For the text-containing cell, return its midpoint in (x, y) coordinate format. 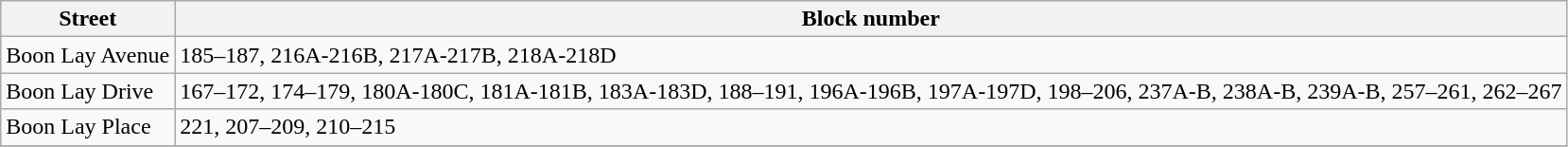
185–187, 216A-216B, 217A-217B, 218A-218D (871, 55)
221, 207–209, 210–215 (871, 127)
Block number (871, 19)
Street (88, 19)
Boon Lay Place (88, 127)
Boon Lay Drive (88, 91)
Boon Lay Avenue (88, 55)
167–172, 174–179, 180A-180C, 181A-181B, 183A-183D, 188–191, 196A-196B, 197A-197D, 198–206, 237A-B, 238A-B, 239A-B, 257–261, 262–267 (871, 91)
